Scan for the cell matching the given text and deliver its [x, y] coordinate at center. 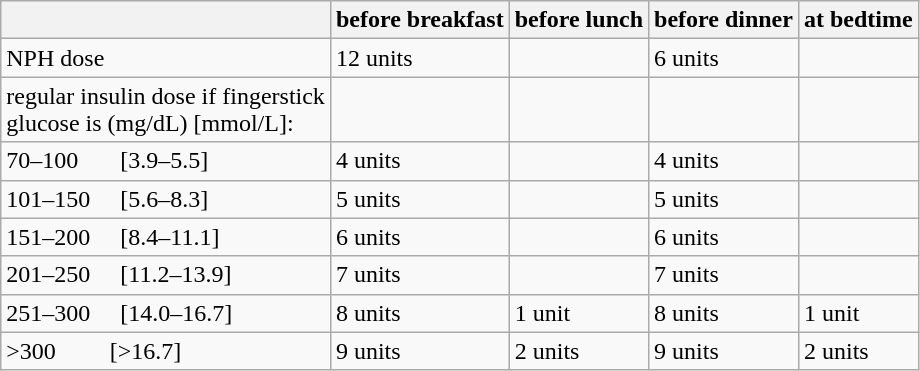
151–200 [8.4–11.1] [166, 237]
at bedtime [858, 20]
201–250 [11.2–13.9] [166, 275]
>300 [>16.7] [166, 351]
before lunch [578, 20]
before breakfast [420, 20]
101–150 [5.6–8.3] [166, 199]
251–300 [14.0–16.7] [166, 313]
regular insulin dose if fingerstick glucose is (mg/dL) [mmol/L]: [166, 110]
70–100 [3.9–5.5] [166, 161]
before dinner [724, 20]
NPH dose [166, 58]
12 units [420, 58]
